Capture the cell that displays the provided text and extract its [x, y] central coordinate. 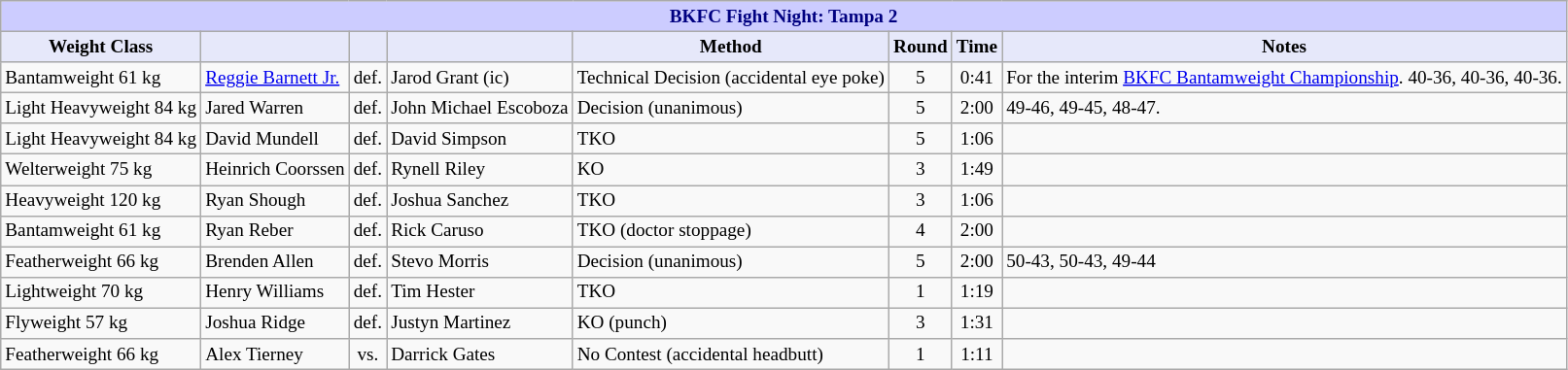
Alex Tierney [276, 354]
Notes [1285, 47]
1:49 [976, 170]
50-43, 50-43, 49-44 [1285, 262]
Welterweight 75 kg [101, 170]
No Contest (accidental headbutt) [731, 354]
Ryan Shough [276, 200]
Rynell Riley [480, 170]
4 [922, 231]
Method [731, 47]
David Mundell [276, 139]
0:41 [976, 78]
For the interim BKFC Bantamweight Championship. 40-36, 40-36, 40-36. [1285, 78]
Heinrich Coorssen [276, 170]
Jared Warren [276, 108]
BKFC Fight Night: Tampa 2 [784, 17]
TKO (doctor stoppage) [731, 231]
1:11 [976, 354]
KO (punch) [731, 323]
Technical Decision (accidental eye poke) [731, 78]
Joshua Ridge [276, 323]
Darrick Gates [480, 354]
Reggie Barnett Jr. [276, 78]
vs. [367, 354]
Joshua Sanchez [480, 200]
Tim Hester [480, 292]
Flyweight 57 kg [101, 323]
Weight Class [101, 47]
Jarod Grant (ic) [480, 78]
Stevo Morris [480, 262]
1:19 [976, 292]
Heavyweight 120 kg [101, 200]
1:31 [976, 323]
49-46, 49-45, 48-47. [1285, 108]
Justyn Martinez [480, 323]
KO [731, 170]
David Simpson [480, 139]
Round [922, 47]
Henry Williams [276, 292]
Brenden Allen [276, 262]
Lightweight 70 kg [101, 292]
Time [976, 47]
Rick Caruso [480, 231]
Ryan Reber [276, 231]
John Michael Escoboza [480, 108]
